Pinpoint the cell where the given text exists, returning its [x, y] midpoint coordinate. 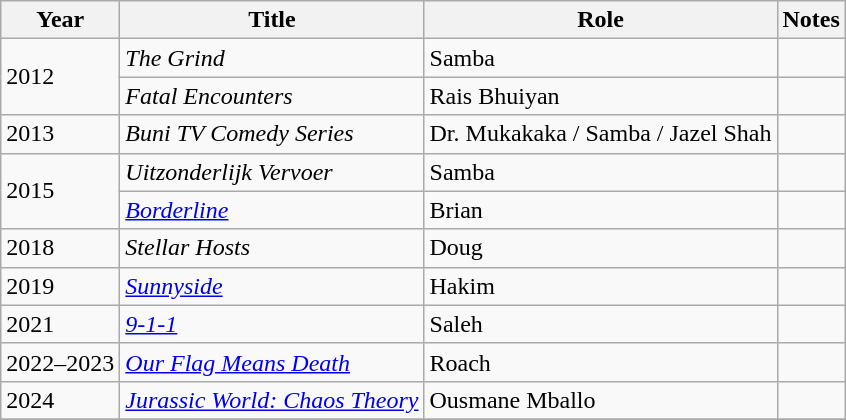
2015 [60, 191]
Borderline [272, 210]
Jurassic World: Chaos Theory [272, 400]
Hakim [600, 286]
Rais Bhuiyan [600, 96]
Roach [600, 362]
Role [600, 20]
2012 [60, 77]
2019 [60, 286]
2022–2023 [60, 362]
Doug [600, 248]
Fatal Encounters [272, 96]
2018 [60, 248]
Brian [600, 210]
Dr. Mukakaka / Samba / Jazel Shah [600, 134]
2021 [60, 324]
Our Flag Means Death [272, 362]
Year [60, 20]
Buni TV Comedy Series [272, 134]
Uitzonderlijk Vervoer [272, 172]
2013 [60, 134]
Ousmane Mballo [600, 400]
Stellar Hosts [272, 248]
Title [272, 20]
2024 [60, 400]
Notes [811, 20]
9-1-1 [272, 324]
The Grind [272, 58]
Saleh [600, 324]
Sunnyside [272, 286]
